Pinpoint the cell where the given text exists, returning its (x, y) midpoint coordinate. 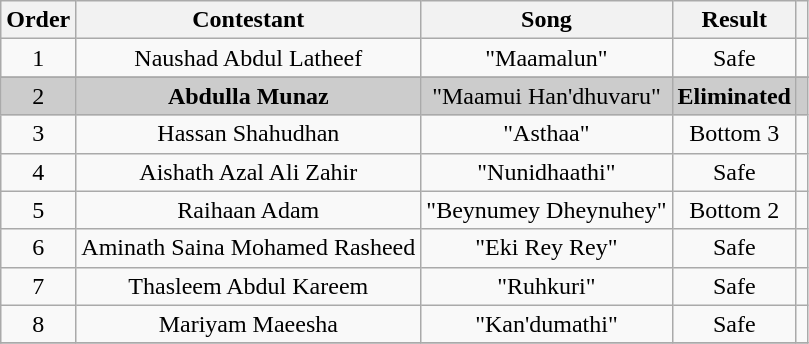
1 (38, 58)
Hassan Shahudhan (248, 134)
2 (38, 96)
7 (38, 286)
"Asthaa" (546, 134)
Result (734, 20)
Aishath Azal Ali Zahir (248, 172)
5 (38, 210)
"Beynumey Dheynuhey" (546, 210)
Raihaan Adam (248, 210)
Thasleem Abdul Kareem (248, 286)
Naushad Abdul Latheef (248, 58)
"Maamui Han'dhuvaru" (546, 96)
"Ruhkuri" (546, 286)
Song (546, 20)
"Nunidhaathi" (546, 172)
Aminath Saina Mohamed Rasheed (248, 248)
3 (38, 134)
Order (38, 20)
Mariyam Maeesha (248, 324)
Contestant (248, 20)
4 (38, 172)
"Eki Rey Rey" (546, 248)
Eliminated (734, 96)
8 (38, 324)
Bottom 3 (734, 134)
Bottom 2 (734, 210)
6 (38, 248)
Abdulla Munaz (248, 96)
"Maamalun" (546, 58)
"Kan'dumathi" (546, 324)
